Detect which cell encompasses the target text, then output its [x, y] center coordinate. 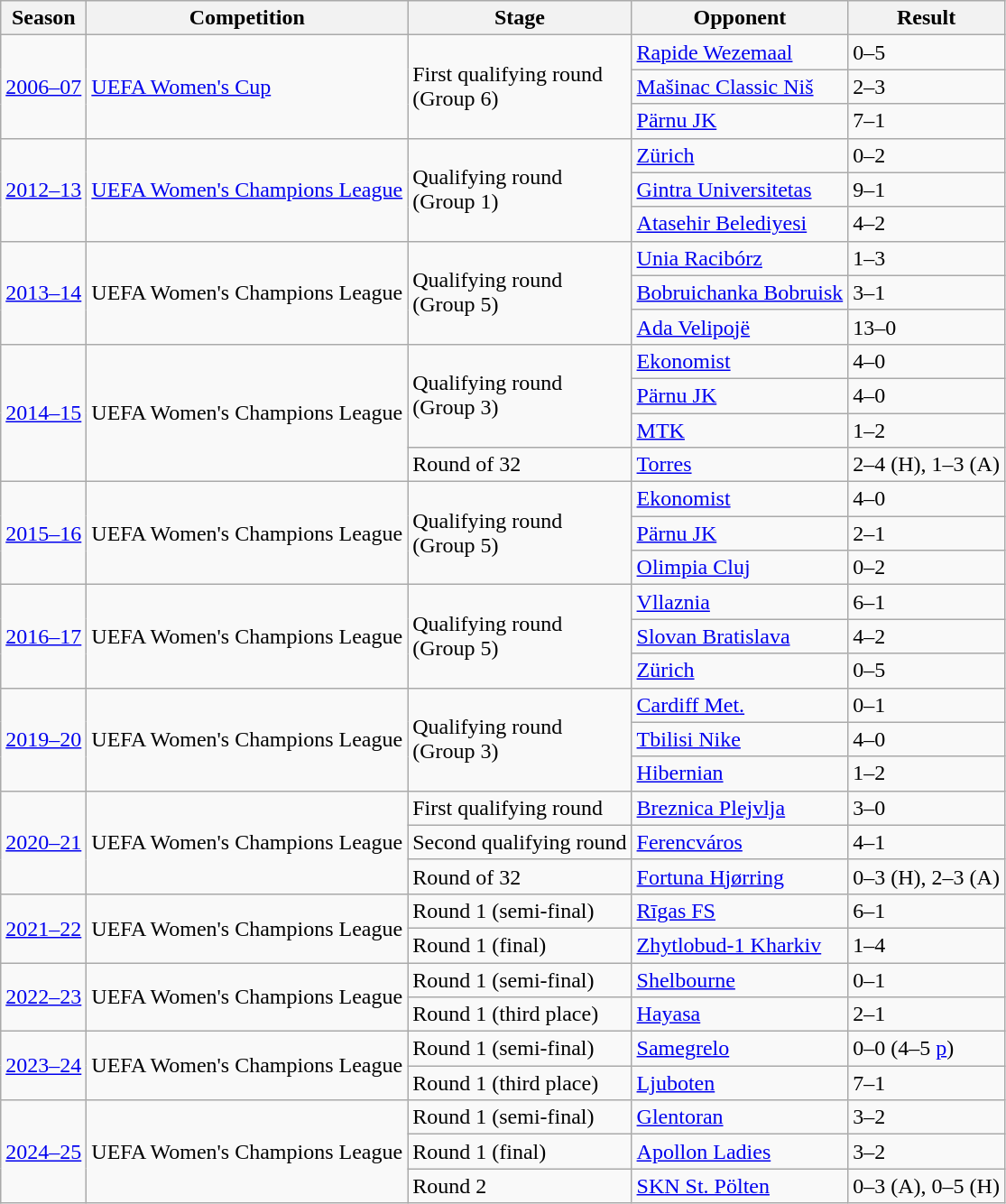
Atasehir Belediyesi [740, 224]
1–3 [927, 258]
Zhytlobud-1 Kharkiv [740, 945]
2019–20 [43, 739]
Cardiff Met. [740, 705]
Torres [740, 465]
Hayasa [740, 1014]
First qualifying round(Group 6) [520, 87]
Rapide Wezemaal [740, 52]
Result [927, 18]
2013–14 [43, 292]
Hibernian [740, 773]
2–4 (H), 1–3 (A) [927, 465]
Gintra Universitetas [740, 190]
SKN St. Pölten [740, 1186]
2022–23 [43, 996]
Rīgas FS [740, 911]
Apollon Ladies [740, 1152]
0–0 (4–5 p) [927, 1049]
Shelbourne [740, 979]
Ferencváros [740, 842]
Samegrelo [740, 1049]
Vllaznia [740, 602]
0–3 (A), 0–5 (H) [927, 1186]
3–1 [927, 292]
2014–15 [43, 412]
2020–21 [43, 842]
2015–16 [43, 533]
Competition [247, 18]
Glentoran [740, 1117]
2006–07 [43, 87]
Mašinac Classic Niš [740, 87]
2–3 [927, 87]
Unia Racibórz [740, 258]
Slovan Bratislava [740, 636]
3–0 [927, 808]
2021–22 [43, 928]
Ljuboten [740, 1083]
UEFA Women's Cup [247, 87]
0–3 (H), 2–3 (A) [927, 876]
Opponent [740, 18]
13–0 [927, 327]
2016–17 [43, 636]
Bobruichanka Bobruisk [740, 292]
4–1 [927, 842]
Second qualifying round [520, 842]
MTK [740, 431]
Ada Velipojë [740, 327]
First qualifying round [520, 808]
Season [43, 18]
2024–25 [43, 1152]
2012–13 [43, 190]
Olimpia Cluj [740, 568]
Fortuna Hjørring [740, 876]
9–1 [927, 190]
Breznica Plejvlja [740, 808]
Qualifying round(Group 1) [520, 190]
2023–24 [43, 1066]
Round 2 [520, 1186]
Tbilisi Nike [740, 739]
Stage [520, 18]
1–4 [927, 945]
